Scan for the cell matching the given text and deliver its [X, Y] coordinate at center. 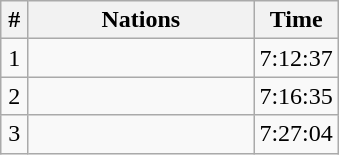
3 [14, 134]
# [14, 20]
7:12:37 [296, 58]
Nations [141, 20]
7:16:35 [296, 96]
Time [296, 20]
1 [14, 58]
7:27:04 [296, 134]
2 [14, 96]
